For the text-containing cell, return its midpoint in (x, y) coordinate format. 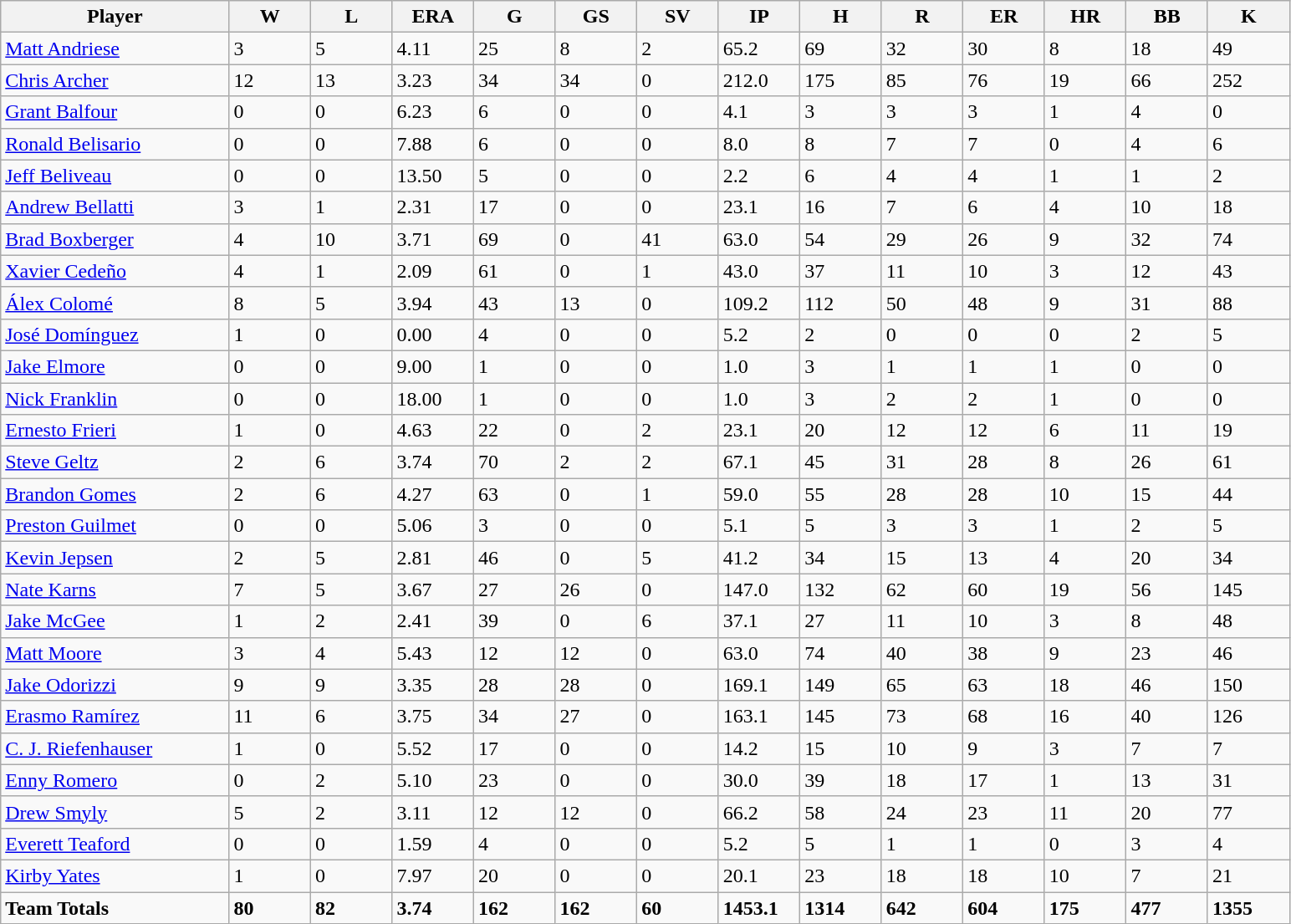
58 (841, 812)
1355 (1248, 907)
Matt Andriese (115, 48)
18.00 (433, 399)
163.1 (759, 717)
2.31 (433, 207)
25 (515, 48)
70 (515, 462)
Drew Smyly (115, 812)
Ronald Belisario (115, 144)
Jake Odorizzi (115, 685)
HR (1085, 17)
29 (922, 239)
IP (759, 17)
3.11 (433, 812)
13.50 (433, 176)
5.1 (759, 526)
109.2 (759, 303)
147.0 (759, 590)
José Domínguez (115, 334)
44 (1248, 494)
R (922, 17)
Brandon Gomes (115, 494)
4.1 (759, 112)
4.11 (433, 48)
Jeff Beliveau (115, 176)
14.2 (759, 748)
2.41 (433, 621)
5.43 (433, 653)
65.2 (759, 48)
Kevin Jepsen (115, 558)
Kirby Yates (115, 876)
ER (1004, 17)
24 (922, 812)
K (1248, 17)
38 (1004, 653)
3.23 (433, 80)
2.81 (433, 558)
41.2 (759, 558)
Everett Teaford (115, 844)
Grant Balfour (115, 112)
Erasmo Ramírez (115, 717)
Matt Moore (115, 653)
37.1 (759, 621)
56 (1167, 590)
H (841, 17)
55 (841, 494)
Brad Boxberger (115, 239)
604 (1004, 907)
62 (922, 590)
30.0 (759, 780)
5.10 (433, 780)
0.00 (433, 334)
5.06 (433, 526)
22 (515, 431)
Álex Colomé (115, 303)
150 (1248, 685)
SV (678, 17)
45 (841, 462)
2.2 (759, 176)
3.94 (433, 303)
Nate Karns (115, 590)
54 (841, 239)
49 (1248, 48)
59.0 (759, 494)
212.0 (759, 80)
Chris Archer (115, 80)
Andrew Bellatti (115, 207)
5.52 (433, 748)
68 (1004, 717)
126 (1248, 717)
65 (922, 685)
477 (1167, 907)
112 (841, 303)
132 (841, 590)
GS (596, 17)
L (351, 17)
Steve Geltz (115, 462)
Nick Franklin (115, 399)
ERA (433, 17)
3.75 (433, 717)
37 (841, 271)
Enny Romero (115, 780)
1.59 (433, 844)
Jake McGee (115, 621)
66.2 (759, 812)
7.88 (433, 144)
1314 (841, 907)
3.71 (433, 239)
3.35 (433, 685)
Jake Elmore (115, 366)
73 (922, 717)
Preston Guilmet (115, 526)
82 (351, 907)
30 (1004, 48)
G (515, 17)
169.1 (759, 685)
7.97 (433, 876)
9.00 (433, 366)
W (270, 17)
66 (1167, 80)
Player (115, 17)
149 (841, 685)
Xavier Cedeño (115, 271)
C. J. Riefenhauser (115, 748)
1453.1 (759, 907)
41 (678, 239)
85 (922, 80)
Team Totals (115, 907)
BB (1167, 17)
76 (1004, 80)
77 (1248, 812)
3.67 (433, 590)
50 (922, 303)
21 (1248, 876)
Ernesto Frieri (115, 431)
642 (922, 907)
20.1 (759, 876)
4.63 (433, 431)
67.1 (759, 462)
8.0 (759, 144)
80 (270, 907)
4.27 (433, 494)
88 (1248, 303)
2.09 (433, 271)
43.0 (759, 271)
6.23 (433, 112)
252 (1248, 80)
